Pinpoint the cell where the given text exists, returning its (X, Y) midpoint coordinate. 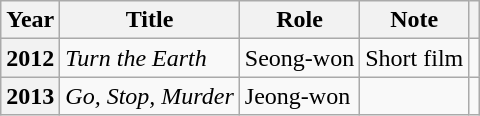
Note (414, 20)
Turn the Earth (150, 58)
Title (150, 20)
Seong-won (299, 58)
Go, Stop, Murder (150, 96)
Role (299, 20)
Year (30, 20)
Jeong-won (299, 96)
2012 (30, 58)
2013 (30, 96)
Short film (414, 58)
